Identify which cell holds the provided text, then report its (x, y) central coordinate. 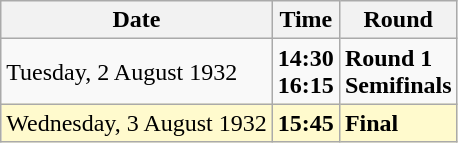
Round (398, 20)
Round 1Semifinals (398, 72)
Time (306, 20)
Date (137, 20)
Tuesday, 2 August 1932 (137, 72)
Wednesday, 3 August 1932 (137, 123)
Final (398, 123)
14:3016:15 (306, 72)
15:45 (306, 123)
